Extract the [X, Y] coordinate from the center of the cell holding the provided text.  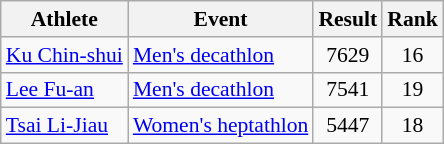
Athlete [64, 19]
16 [412, 55]
Result [348, 19]
5447 [348, 126]
Ku Chin-shui [64, 55]
Lee Fu-an [64, 90]
19 [412, 90]
7541 [348, 90]
Women's heptathlon [221, 126]
7629 [348, 55]
Rank [412, 19]
Tsai Li-Jiau [64, 126]
Event [221, 19]
18 [412, 126]
